For the text-containing cell, return its midpoint in (x, y) coordinate format. 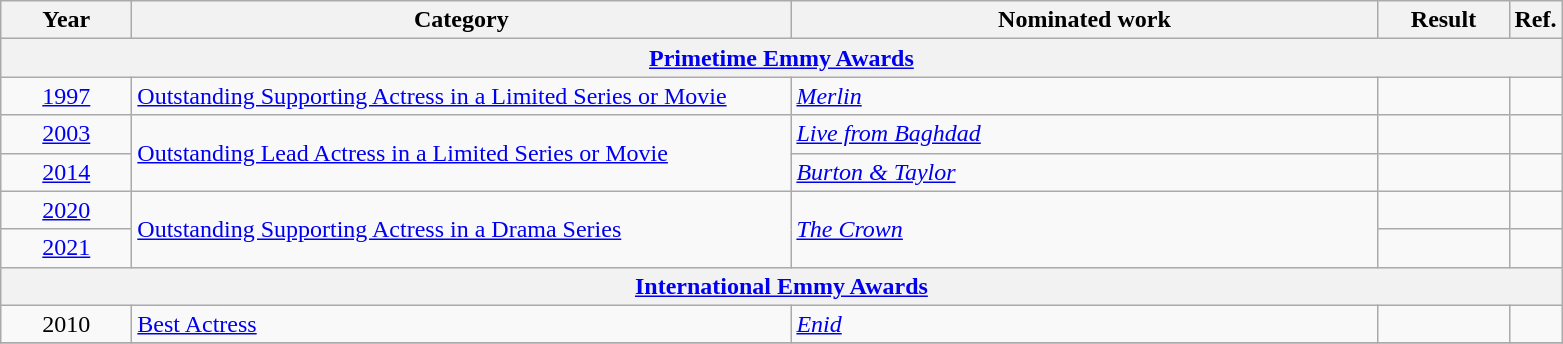
Merlin (1084, 96)
Nominated work (1084, 20)
2010 (66, 324)
Live from Baghdad (1084, 134)
Category (462, 20)
Outstanding Supporting Actress in a Drama Series (462, 229)
2014 (66, 172)
2003 (66, 134)
2020 (66, 210)
Year (66, 20)
The Crown (1084, 229)
2021 (66, 248)
Result (1444, 20)
International Emmy Awards (782, 286)
Outstanding Lead Actress in a Limited Series or Movie (462, 153)
Primetime Emmy Awards (782, 58)
Ref. (1536, 20)
1997 (66, 96)
Enid (1084, 324)
Outstanding Supporting Actress in a Limited Series or Movie (462, 96)
Best Actress (462, 324)
Burton & Taylor (1084, 172)
